Provide the (X, Y) coordinate of the cell's center where the given text is located.  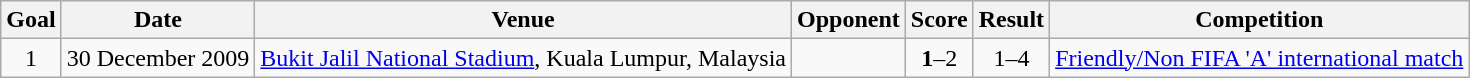
Opponent (849, 20)
Date (158, 20)
1 (31, 58)
Competition (1260, 20)
Venue (524, 20)
Bukit Jalil National Stadium, Kuala Lumpur, Malaysia (524, 58)
Score (939, 20)
Result (1011, 20)
30 December 2009 (158, 58)
1–4 (1011, 58)
Friendly/Non FIFA 'A' international match (1260, 58)
Goal (31, 20)
1–2 (939, 58)
